Extract the (x, y) coordinate from the center of the cell holding the provided text.  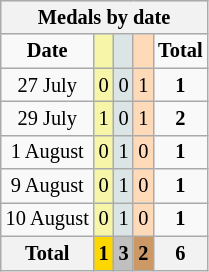
3 (124, 253)
Date (48, 51)
29 July (48, 118)
1 August (48, 152)
10 August (48, 219)
27 July (48, 85)
6 (180, 253)
9 August (48, 186)
Medals by date (104, 17)
